Determine the (X, Y) coordinate at the center of the cell enclosing the given text.  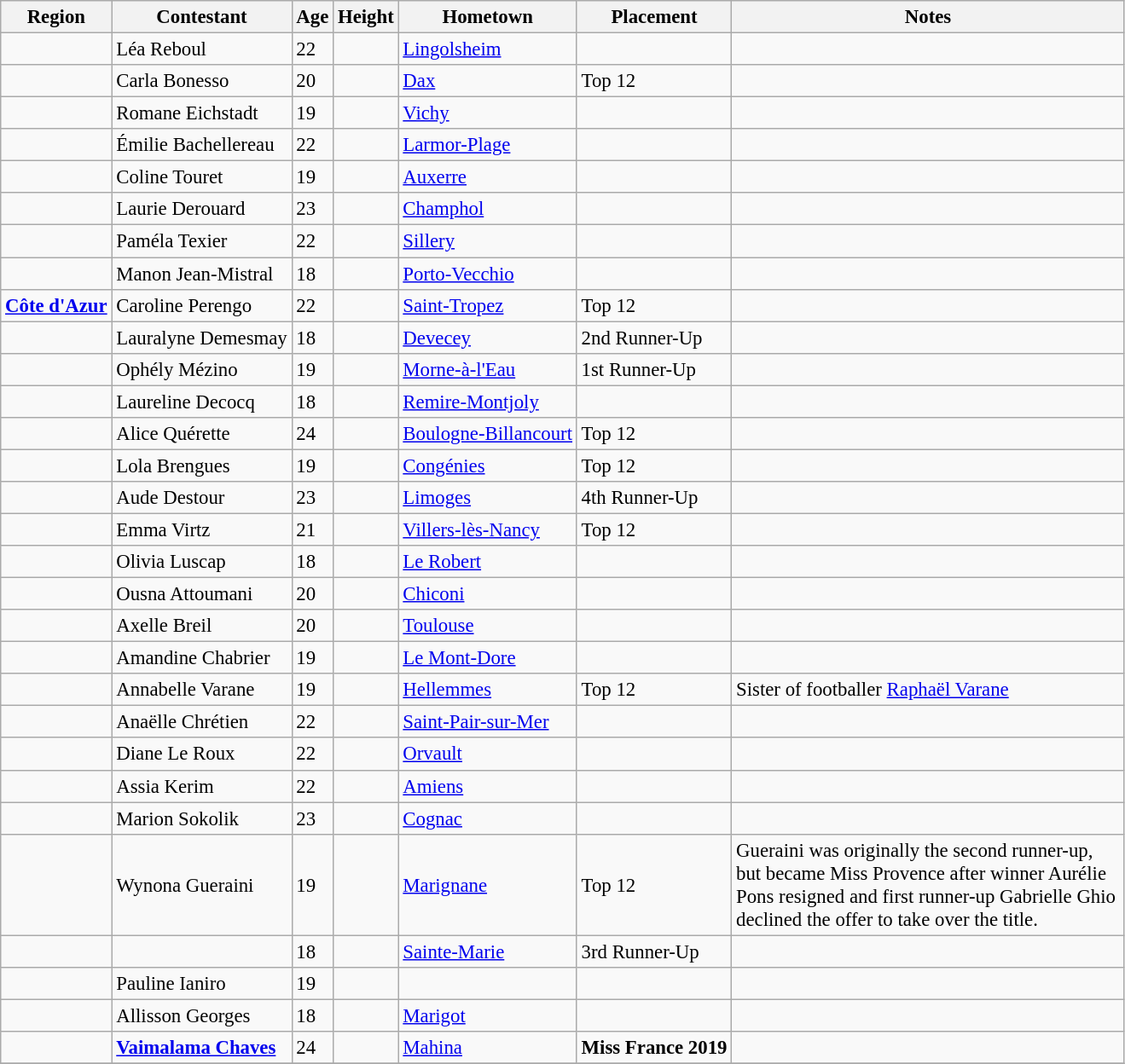
Ophély Mézino (201, 369)
Remire-Montjoly (488, 402)
Le Mont-Dore (488, 658)
Marion Sokolik (201, 818)
Orvault (488, 755)
Congénies (488, 465)
Saint-Tropez (488, 305)
Côte d'Azur (56, 305)
Dax (488, 81)
Olivia Luscap (201, 562)
Annabelle Varane (201, 690)
3rd Runner-Up (653, 951)
Toulouse (488, 626)
Ousna Attoumani (201, 594)
Marigot (488, 1015)
Sainte-Marie (488, 951)
Placement (653, 17)
Allisson Georges (201, 1015)
Sister of footballer Raphaël Varane (928, 690)
Mahina (488, 1048)
Larmor-Plage (488, 145)
Morne-à-l'Eau (488, 369)
Miss France 2019 (653, 1048)
Porto-Vecchio (488, 274)
Coline Touret (201, 177)
Hometown (488, 17)
Age (312, 17)
4th Runner-Up (653, 498)
2nd Runner-Up (653, 338)
Aude Destour (201, 498)
Carla Bonesso (201, 81)
Émilie Bachellereau (201, 145)
Limoges (488, 498)
Region (56, 17)
Hellemmes (488, 690)
Champhol (488, 209)
Laureline Decocq (201, 402)
Sillery (488, 241)
Alice Quérette (201, 434)
Caroline Perengo (201, 305)
21 (312, 529)
Cognac (488, 818)
Pauline Ianiro (201, 984)
Contestant (201, 17)
Anaëlle Chrétien (201, 722)
Emma Virtz (201, 529)
Axelle Breil (201, 626)
Laurie Derouard (201, 209)
Boulogne-Billancourt (488, 434)
Lauralyne Demesmay (201, 338)
Notes (928, 17)
Wynona Gueraini (201, 885)
Le Robert (488, 562)
Saint-Pair-sur-Mer (488, 722)
Amandine Chabrier (201, 658)
Devecey (488, 338)
Height (366, 17)
Vichy (488, 113)
Léa Reboul (201, 49)
Assia Kerim (201, 786)
Diane Le Roux (201, 755)
Villers-lès-Nancy (488, 529)
Lola Brengues (201, 465)
Marignane (488, 885)
Amiens (488, 786)
Chiconi (488, 594)
Romane Eichstadt (201, 113)
Paméla Texier (201, 241)
Manon Jean-Mistral (201, 274)
Lingolsheim (488, 49)
1st Runner-Up (653, 369)
Auxerre (488, 177)
Vaimalama Chaves (201, 1048)
